Output the [X, Y] coordinate of the center of the cell containing the given text.  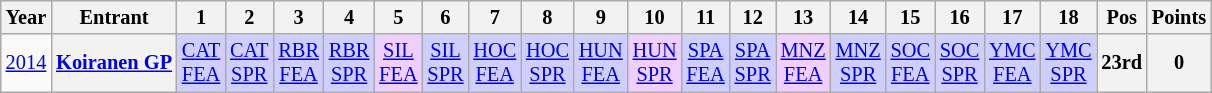
RBRSPR [349, 63]
SOCSPR [960, 63]
6 [445, 17]
CATFEA [201, 63]
23rd [1122, 63]
12 [753, 17]
15 [910, 17]
MNZSPR [858, 63]
14 [858, 17]
Pos [1122, 17]
4 [349, 17]
RBRFEA [298, 63]
HOCSPR [548, 63]
17 [1012, 17]
SILFEA [398, 63]
Year [26, 17]
YMCFEA [1012, 63]
16 [960, 17]
18 [1068, 17]
9 [601, 17]
11 [705, 17]
2014 [26, 63]
MNZFEA [804, 63]
HOCFEA [494, 63]
Koiranen GP [114, 63]
10 [655, 17]
CATSPR [249, 63]
Points [1179, 17]
HUNSPR [655, 63]
0 [1179, 63]
SOCFEA [910, 63]
1 [201, 17]
Entrant [114, 17]
YMCSPR [1068, 63]
SILSPR [445, 63]
HUNFEA [601, 63]
2 [249, 17]
5 [398, 17]
13 [804, 17]
7 [494, 17]
SPASPR [753, 63]
3 [298, 17]
SPAFEA [705, 63]
8 [548, 17]
